Provide the [x, y] coordinate of the cell's center where the given text is located.  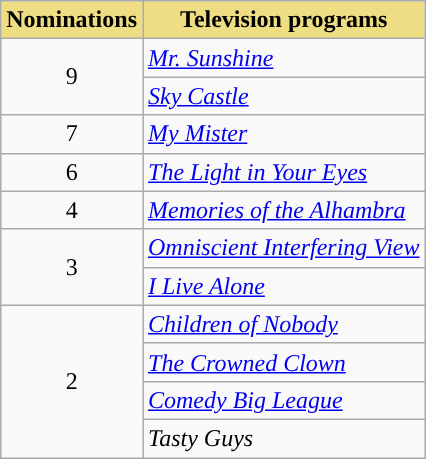
2 [72, 381]
Mr. Sunshine [284, 58]
I Live Alone [284, 286]
My Mister [284, 134]
Children of Nobody [284, 324]
Memories of the Alhambra [284, 210]
7 [72, 134]
Nominations [72, 20]
Comedy Big League [284, 400]
4 [72, 210]
Television programs [284, 20]
Omniscient Interfering View [284, 248]
Tasty Guys [284, 438]
Sky Castle [284, 96]
9 [72, 77]
The Light in Your Eyes [284, 172]
3 [72, 267]
6 [72, 172]
The Crowned Clown [284, 362]
